Return [x, y] of the center of cell containing provided text 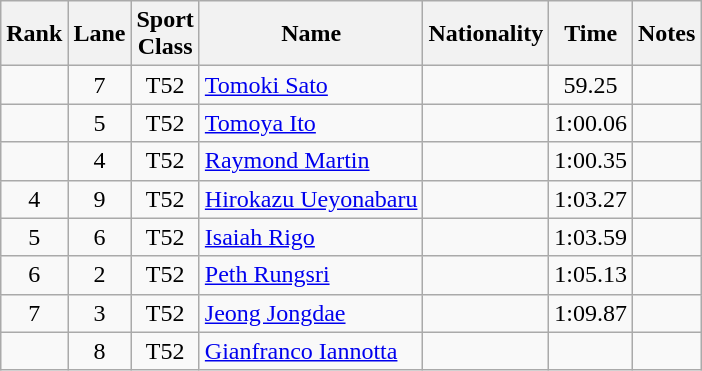
1:03.27 [591, 199]
Lane [100, 34]
1:05.13 [591, 275]
SportClass [165, 34]
Notes [666, 34]
Gianfranco Iannotta [311, 351]
9 [100, 199]
1:03.59 [591, 237]
Tomoya Ito [311, 123]
Tomoki Sato [311, 85]
1:09.87 [591, 313]
Peth Rungsri [311, 275]
2 [100, 275]
Hirokazu Ueyonabaru [311, 199]
Nationality [486, 34]
Time [591, 34]
Isaiah Rigo [311, 237]
Name [311, 34]
1:00.06 [591, 123]
1:00.35 [591, 161]
Raymond Martin [311, 161]
Rank [34, 34]
Jeong Jongdae [311, 313]
8 [100, 351]
59.25 [591, 85]
3 [100, 313]
